Return (X, Y) of the center of cell containing provided text 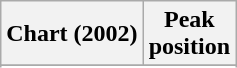
Chart (2002) (72, 34)
Peakposition (189, 34)
